For the text-containing cell, return its midpoint in [X, Y] coordinate format. 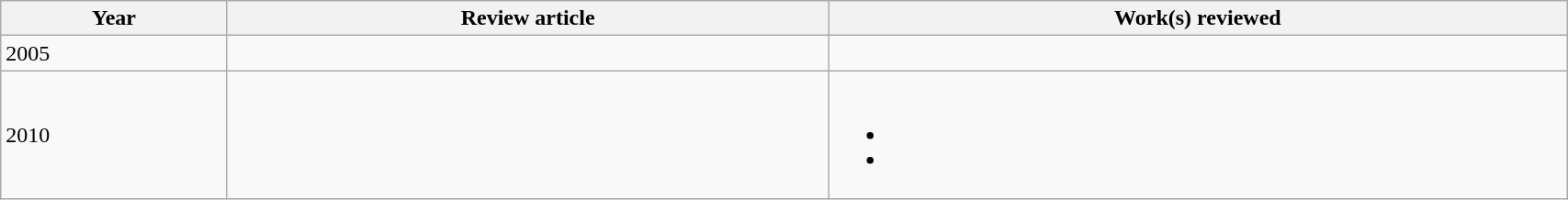
2010 [114, 135]
Work(s) reviewed [1198, 18]
Year [114, 18]
Review article [527, 18]
2005 [114, 53]
